Return (X, Y) of the center of cell containing provided text 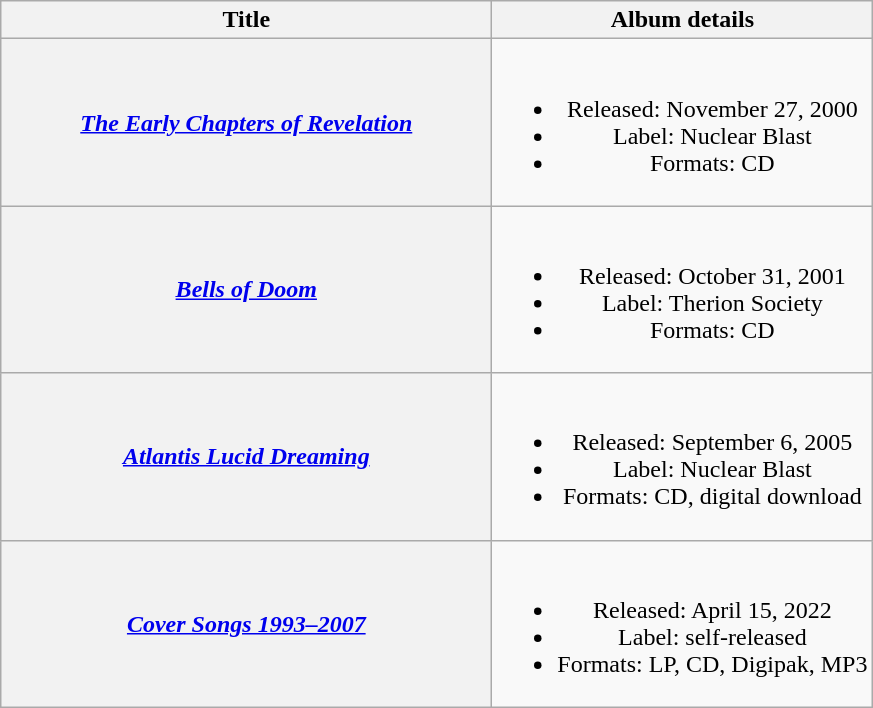
Released: November 27, 2000Label: Nuclear BlastFormats: CD (682, 122)
Atlantis Lucid Dreaming (246, 456)
The Early Chapters of Revelation (246, 122)
Bells of Doom (246, 290)
Released: April 15, 2022Label: self-releasedFormats: LP, CD, Digipak, MP3 (682, 624)
Title (246, 20)
Released: October 31, 2001Label: Therion SocietyFormats: CD (682, 290)
Released: September 6, 2005Label: Nuclear BlastFormats: CD, digital download (682, 456)
Cover Songs 1993–2007 (246, 624)
Album details (682, 20)
